Extract the (x, y) coordinate from the center of the cell holding the provided text.  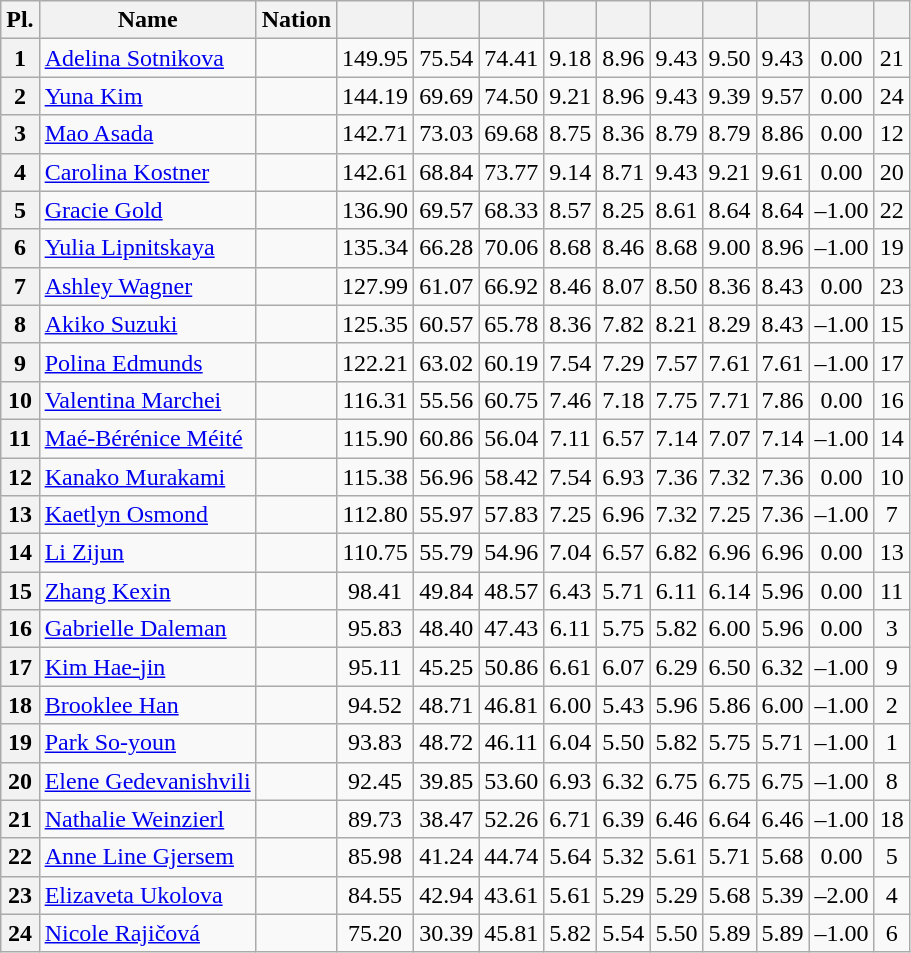
9.50 (730, 58)
Kaetlyn Osmond (148, 515)
7.82 (624, 324)
6.71 (570, 819)
30.39 (446, 933)
135.34 (376, 248)
5.54 (624, 933)
55.56 (446, 400)
Gabrielle Daleman (148, 629)
Name (148, 20)
6.04 (570, 743)
Polina Edmunds (148, 362)
Elene Gedevanishvili (148, 781)
66.92 (512, 286)
7.07 (730, 438)
43.61 (512, 895)
Kim Hae-jin (148, 667)
5.32 (624, 857)
98.41 (376, 591)
Kanako Murakami (148, 477)
48.72 (446, 743)
7.04 (570, 553)
6.14 (730, 591)
39.85 (446, 781)
5.39 (782, 895)
46.11 (512, 743)
69.57 (446, 210)
41.24 (446, 857)
48.40 (446, 629)
9.14 (570, 172)
6.43 (570, 591)
55.97 (446, 515)
65.78 (512, 324)
116.31 (376, 400)
38.47 (446, 819)
Valentina Marchei (148, 400)
50.86 (512, 667)
Anne Line Gjersem (148, 857)
60.86 (446, 438)
8.57 (570, 210)
8.29 (730, 324)
6.50 (730, 667)
142.71 (376, 134)
9.61 (782, 172)
7.86 (782, 400)
Li Zijun (148, 553)
115.90 (376, 438)
93.83 (376, 743)
75.20 (376, 933)
7.29 (624, 362)
42.94 (446, 895)
54.96 (512, 553)
Ashley Wagner (148, 286)
48.57 (512, 591)
6.29 (676, 667)
6.39 (624, 819)
47.43 (512, 629)
122.21 (376, 362)
Zhang Kexin (148, 591)
74.41 (512, 58)
68.84 (446, 172)
9.18 (570, 58)
56.04 (512, 438)
60.75 (512, 400)
7.18 (624, 400)
8.71 (624, 172)
73.03 (446, 134)
Park So-youn (148, 743)
8.50 (676, 286)
5.64 (570, 857)
6.07 (624, 667)
6.64 (730, 819)
52.26 (512, 819)
44.74 (512, 857)
95.11 (376, 667)
74.50 (512, 96)
94.52 (376, 705)
8.07 (624, 286)
127.99 (376, 286)
7.57 (676, 362)
Mao Asada (148, 134)
136.90 (376, 210)
9.00 (730, 248)
58.42 (512, 477)
115.38 (376, 477)
45.25 (446, 667)
9.57 (782, 96)
125.35 (376, 324)
Yulia Lipnitskaya (148, 248)
Gracie Gold (148, 210)
73.77 (512, 172)
–2.00 (842, 895)
6.82 (676, 553)
84.55 (376, 895)
60.57 (446, 324)
69.68 (512, 134)
Akiko Suzuki (148, 324)
8.86 (782, 134)
57.83 (512, 515)
Maé-Bérénice Méité (148, 438)
46.81 (512, 705)
7.46 (570, 400)
9.39 (730, 96)
149.95 (376, 58)
45.81 (512, 933)
112.80 (376, 515)
Elizaveta Ukolova (148, 895)
Carolina Kostner (148, 172)
5.43 (624, 705)
75.54 (446, 58)
61.07 (446, 286)
68.33 (512, 210)
66.28 (446, 248)
60.19 (512, 362)
5.86 (730, 705)
Nathalie Weinzierl (148, 819)
8.21 (676, 324)
89.73 (376, 819)
Yuna Kim (148, 96)
8.25 (624, 210)
110.75 (376, 553)
63.02 (446, 362)
Nation (296, 20)
144.19 (376, 96)
7.11 (570, 438)
53.60 (512, 781)
Nicole Rajičová (148, 933)
Brooklee Han (148, 705)
7.75 (676, 400)
70.06 (512, 248)
85.98 (376, 857)
69.69 (446, 96)
49.84 (446, 591)
8.61 (676, 210)
6.61 (570, 667)
56.96 (446, 477)
8.75 (570, 134)
142.61 (376, 172)
7.71 (730, 400)
48.71 (446, 705)
92.45 (376, 781)
95.83 (376, 629)
55.79 (446, 553)
Pl. (20, 20)
Adelina Sotnikova (148, 58)
